For the text-containing cell, return its midpoint in (x, y) coordinate format. 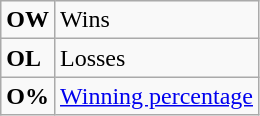
OW (28, 20)
Losses (156, 58)
O% (28, 96)
OL (28, 58)
Wins (156, 20)
Winning percentage (156, 96)
